Provide the (X, Y) coordinate of the cell's center where the given text is located.  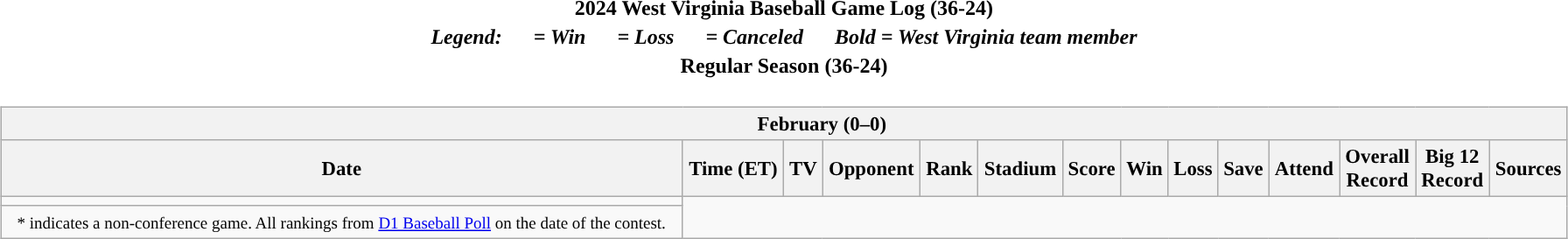
February (0–0) (784, 123)
Save (1243, 168)
Time (ET) (733, 168)
Win (1144, 168)
Big 12Record (1452, 168)
Stadium (1020, 168)
Loss (1193, 168)
Score (1092, 168)
OverallRecord (1377, 168)
TV (803, 168)
Date (341, 168)
Rank (949, 168)
* indicates a non-conference game. All rankings from D1 Baseball Poll on the date of the contest. (341, 222)
Attend (1304, 168)
Sources (1528, 168)
Opponent (871, 168)
